Return the (x, y) coordinate for the center point of the cell that contains the specified text.  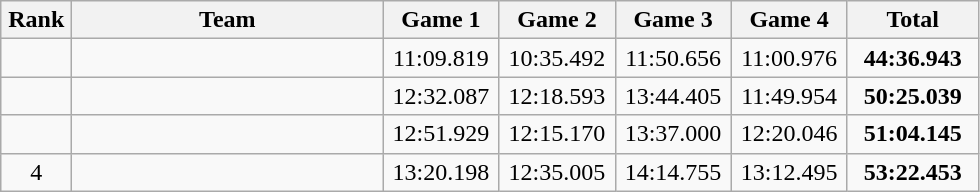
12:35.005 (557, 172)
14:14.755 (673, 172)
Game 2 (557, 20)
Total (912, 20)
Rank (36, 20)
Game 1 (441, 20)
13:37.000 (673, 134)
13:20.198 (441, 172)
51:04.145 (912, 134)
4 (36, 172)
12:32.087 (441, 96)
50:25.039 (912, 96)
12:18.593 (557, 96)
12:20.046 (789, 134)
10:35.492 (557, 58)
44:36.943 (912, 58)
11:50.656 (673, 58)
12:51.929 (441, 134)
Game 3 (673, 20)
Team (228, 20)
13:12.495 (789, 172)
53:22.453 (912, 172)
13:44.405 (673, 96)
Game 4 (789, 20)
11:09.819 (441, 58)
12:15.170 (557, 134)
11:00.976 (789, 58)
11:49.954 (789, 96)
